Return (X, Y) of the center of cell containing provided text 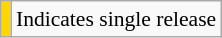
Indicates single release (116, 19)
